Detect which cell encompasses the target text, then output its [X, Y] center coordinate. 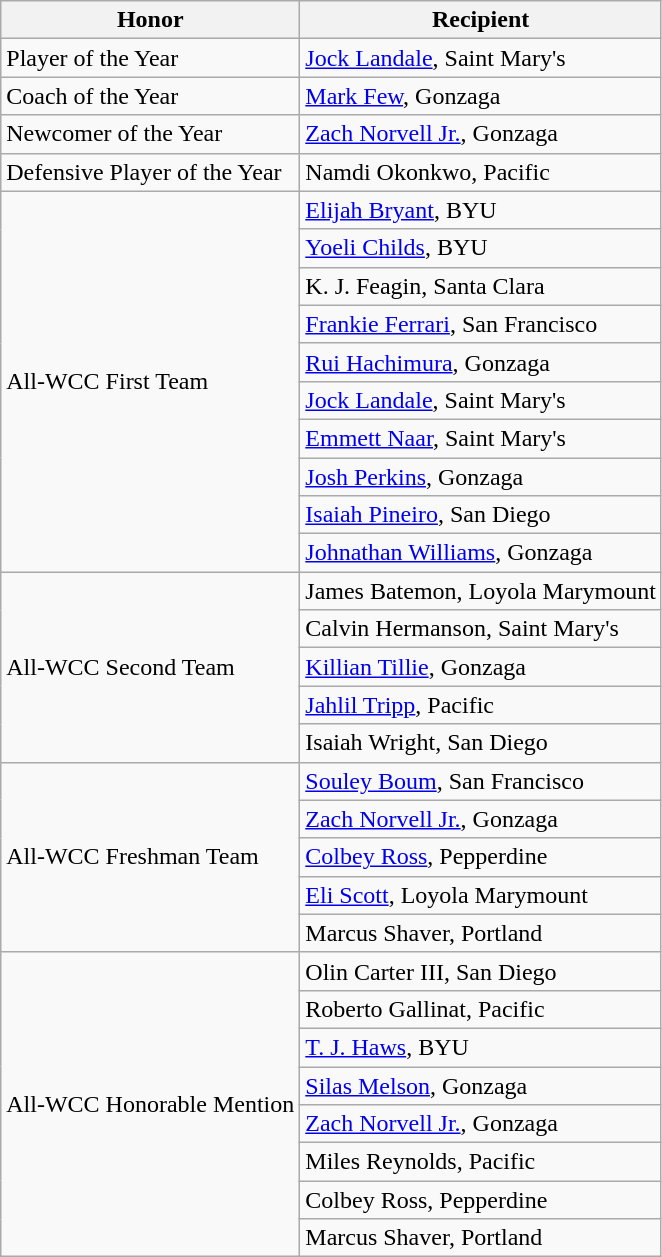
Frankie Ferrari, San Francisco [481, 324]
Johnathan Williams, Gonzaga [481, 553]
Souley Boum, San Francisco [481, 781]
Miles Reynolds, Pacific [481, 1162]
Jahlil Tripp, Pacific [481, 705]
Player of the Year [150, 58]
Calvin Hermanson, Saint Mary's [481, 629]
K. J. Feagin, Santa Clara [481, 286]
All-WCC First Team [150, 382]
All-WCC Second Team [150, 667]
Mark Few, Gonzaga [481, 96]
Recipient [481, 20]
Honor [150, 20]
Elijah Bryant, BYU [481, 210]
Namdi Okonkwo, Pacific [481, 172]
Isaiah Wright, San Diego [481, 743]
Olin Carter III, San Diego [481, 971]
Yoeli Childs, BYU [481, 248]
All-WCC Honorable Mention [150, 1104]
Isaiah Pineiro, San Diego [481, 515]
Rui Hachimura, Gonzaga [481, 362]
Eli Scott, Loyola Marymount [481, 895]
Silas Melson, Gonzaga [481, 1085]
Newcomer of the Year [150, 134]
Killian Tillie, Gonzaga [481, 667]
T. J. Haws, BYU [481, 1047]
Emmett Naar, Saint Mary's [481, 438]
All-WCC Freshman Team [150, 857]
Defensive Player of the Year [150, 172]
Josh Perkins, Gonzaga [481, 477]
Roberto Gallinat, Pacific [481, 1009]
James Batemon, Loyola Marymount [481, 591]
Coach of the Year [150, 96]
